Detect which cell encompasses the target text, then output its [x, y] center coordinate. 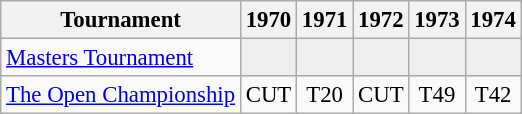
1972 [381, 20]
T49 [437, 95]
The Open Championship [121, 95]
Masters Tournament [121, 58]
T42 [493, 95]
1973 [437, 20]
Tournament [121, 20]
1974 [493, 20]
1971 [325, 20]
1970 [268, 20]
T20 [325, 95]
